Determine the (X, Y) coordinate at the center of the cell enclosing the given text.  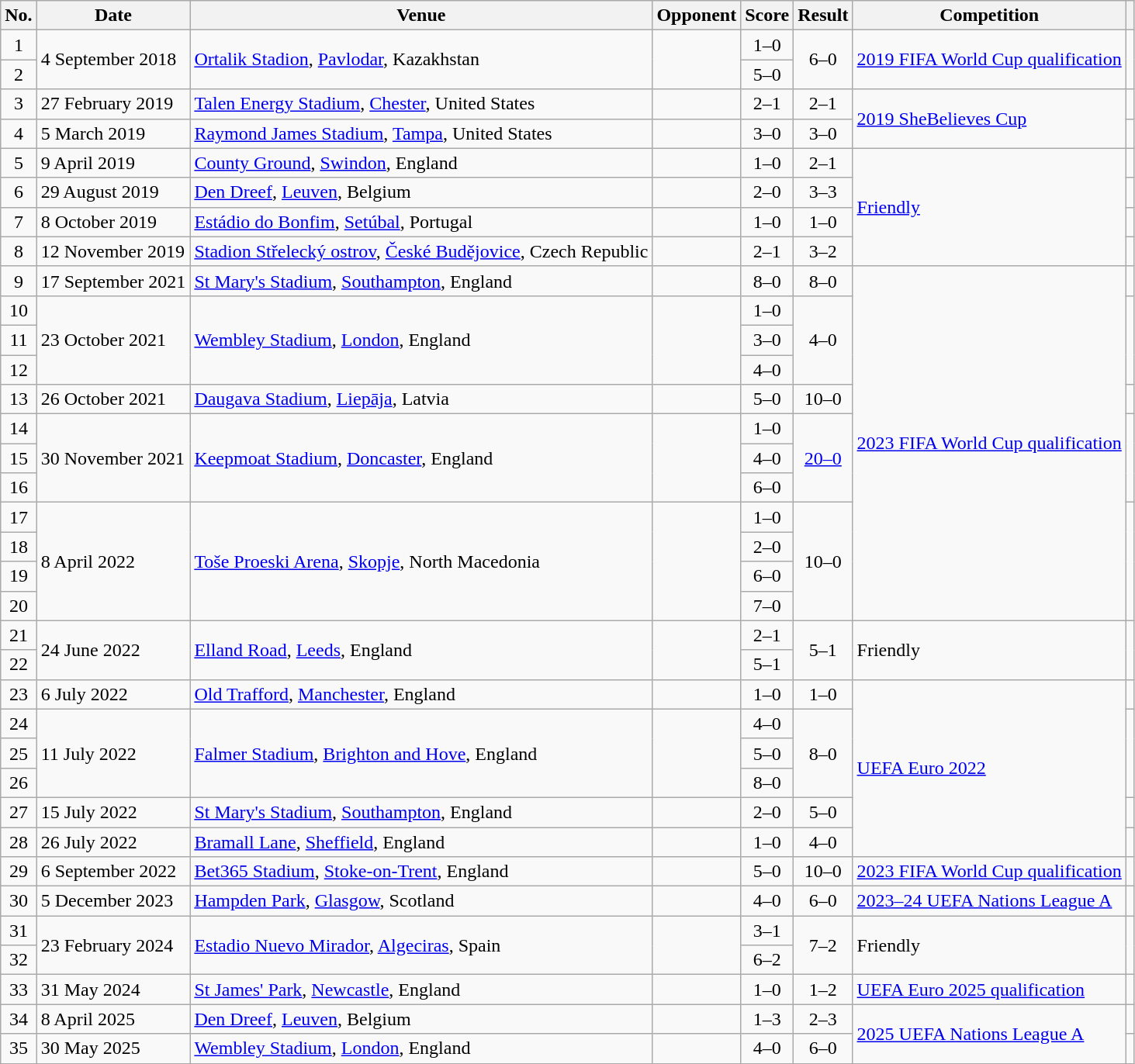
34 (19, 1019)
6 July 2022 (113, 694)
23 October 2021 (113, 340)
2–3 (823, 1019)
17 (19, 517)
19 (19, 576)
5 (19, 163)
3 (19, 104)
32 (19, 960)
Elland Road, Leeds, England (421, 650)
Talen Energy Stadium, Chester, United States (421, 104)
22 (19, 665)
Toše Proeski Arena, Skopje, North Macedonia (421, 561)
County Ground, Swindon, England (421, 163)
21 (19, 635)
12 November 2019 (113, 251)
Competition (989, 16)
2019 FIFA World Cup qualification (989, 60)
2023–24 UEFA Nations League A (989, 901)
26 October 2021 (113, 399)
15 July 2022 (113, 812)
UEFA Euro 2022 (989, 768)
26 July 2022 (113, 841)
11 July 2022 (113, 753)
UEFA Euro 2025 qualification (989, 990)
5 March 2019 (113, 133)
33 (19, 990)
12 (19, 370)
23 (19, 694)
Ortalik Stadion, Pavlodar, Kazakhstan (421, 60)
6 September 2022 (113, 872)
18 (19, 547)
Bet365 Stadium, Stoke-on-Trent, England (421, 872)
Venue (421, 16)
9 (19, 281)
27 February 2019 (113, 104)
7–0 (767, 606)
2 (19, 74)
28 (19, 841)
Keepmoat Stadium, Doncaster, England (421, 458)
20–0 (823, 458)
Daugava Stadium, Liepāja, Latvia (421, 399)
30 May 2025 (113, 1048)
Stadion Střelecký ostrov, České Budějovice, Czech Republic (421, 251)
St James' Park, Newcastle, England (421, 990)
4 (19, 133)
1–3 (767, 1019)
25 (19, 753)
14 (19, 429)
30 (19, 901)
8 April 2025 (113, 1019)
20 (19, 606)
29 August 2019 (113, 192)
16 (19, 488)
23 February 2024 (113, 945)
27 (19, 812)
Result (823, 16)
Hampden Park, Glasgow, Scotland (421, 901)
15 (19, 458)
Raymond James Stadium, Tampa, United States (421, 133)
31 May 2024 (113, 990)
11 (19, 340)
9 April 2019 (113, 163)
3–2 (823, 251)
7–2 (823, 945)
6–2 (767, 960)
24 June 2022 (113, 650)
10 (19, 310)
30 November 2021 (113, 458)
24 (19, 724)
1 (19, 45)
26 (19, 782)
35 (19, 1048)
2025 UEFA Nations League A (989, 1034)
3–3 (823, 192)
1–2 (823, 990)
8 (19, 251)
Estádio do Bonfim, Setúbal, Portugal (421, 222)
17 September 2021 (113, 281)
Bramall Lane, Sheffield, England (421, 841)
29 (19, 872)
6 (19, 192)
7 (19, 222)
No. (19, 16)
5 December 2023 (113, 901)
31 (19, 931)
3–1 (767, 931)
4 September 2018 (113, 60)
Estadio Nuevo Mirador, Algeciras, Spain (421, 945)
8 April 2022 (113, 561)
2019 SheBelieves Cup (989, 119)
Score (767, 16)
8 October 2019 (113, 222)
13 (19, 399)
Date (113, 16)
Opponent (697, 16)
Falmer Stadium, Brighton and Hove, England (421, 753)
Old Trafford, Manchester, England (421, 694)
